For the text-containing cell, return its midpoint in (X, Y) coordinate format. 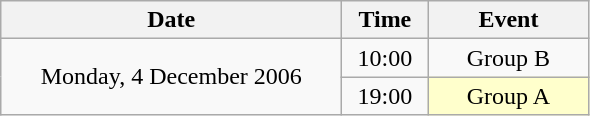
Group B (508, 58)
Group A (508, 96)
Event (508, 20)
19:00 (385, 96)
Date (172, 20)
Time (385, 20)
10:00 (385, 58)
Monday, 4 December 2006 (172, 77)
